Identify which cell holds the provided text, then report its (X, Y) central coordinate. 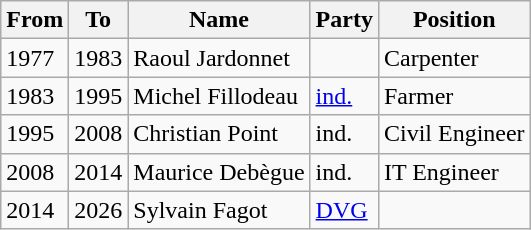
Sylvain Fagot (219, 210)
From (35, 20)
Maurice Debègue (219, 172)
Name (219, 20)
2026 (98, 210)
DVG (344, 210)
IT Engineer (454, 172)
Farmer (454, 96)
Position (454, 20)
Party (344, 20)
Michel Fillodeau (219, 96)
1977 (35, 58)
Civil Engineer (454, 134)
Carpenter (454, 58)
Christian Point (219, 134)
To (98, 20)
Raoul Jardonnet (219, 58)
